Search for the cell housing the specified text and yield its (x, y) center coordinate. 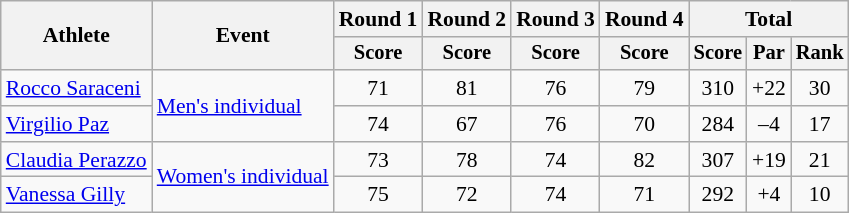
+19 (769, 160)
292 (718, 195)
Rocco Saraceni (76, 88)
10 (820, 195)
82 (644, 160)
Total (769, 19)
70 (644, 124)
+4 (769, 195)
75 (378, 195)
+22 (769, 88)
310 (718, 88)
–4 (769, 124)
Round 1 (378, 19)
73 (378, 160)
Women's individual (243, 178)
79 (644, 88)
78 (466, 160)
Vanessa Gilly (76, 195)
Round 3 (556, 19)
Round 4 (644, 19)
284 (718, 124)
Par (769, 54)
Men's individual (243, 106)
67 (466, 124)
Virgilio Paz (76, 124)
Claudia Perazzo (76, 160)
307 (718, 160)
Event (243, 36)
Athlete (76, 36)
Rank (820, 54)
21 (820, 160)
81 (466, 88)
Round 2 (466, 19)
30 (820, 88)
72 (466, 195)
17 (820, 124)
